Provide the (x, y) coordinate of the cell's center where the given text is located.  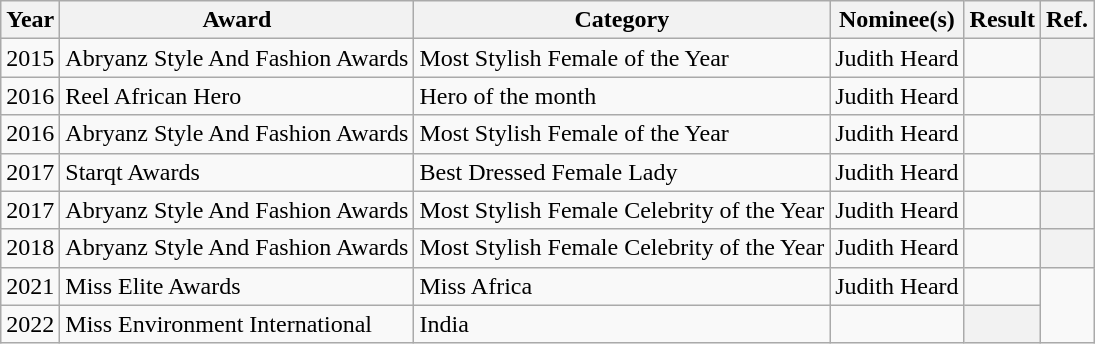
Result (1002, 20)
Category (622, 20)
2015 (30, 58)
2018 (30, 248)
Award (237, 20)
Hero of the month (622, 96)
Miss Elite Awards (237, 286)
Best Dressed Female Lady (622, 172)
Nominee(s) (897, 20)
2021 (30, 286)
Miss Environment International (237, 324)
Starqt Awards (237, 172)
Year (30, 20)
Miss Africa (622, 286)
Reel African Hero (237, 96)
India (622, 324)
Ref. (1066, 20)
2022 (30, 324)
